Search for the cell housing the specified text and yield its [X, Y] center coordinate. 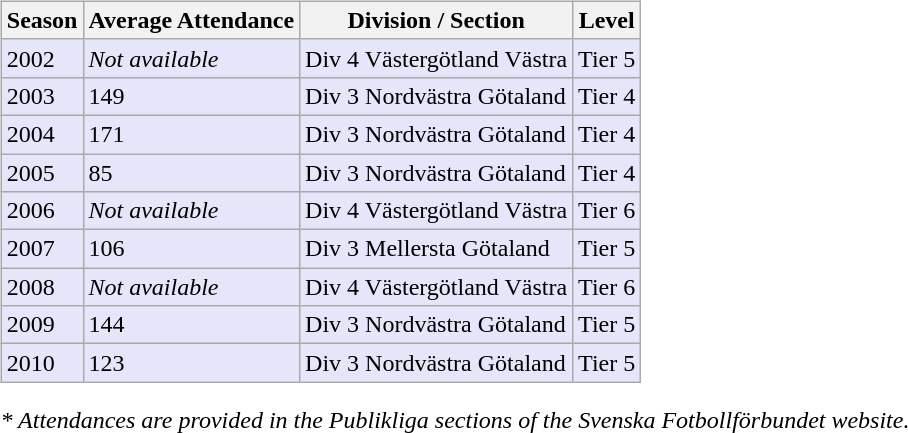
2007 [42, 249]
2009 [42, 325]
123 [192, 363]
85 [192, 173]
Div 3 Mellersta Götaland [436, 249]
2010 [42, 363]
2003 [42, 96]
106 [192, 249]
171 [192, 134]
Season [42, 20]
144 [192, 325]
Division / Section [436, 20]
2005 [42, 173]
2008 [42, 287]
Level [607, 20]
149 [192, 96]
2002 [42, 58]
2006 [42, 211]
Average Attendance [192, 20]
2004 [42, 134]
